From the cell containing the given text, extract its center point as (X, Y) coordinate. 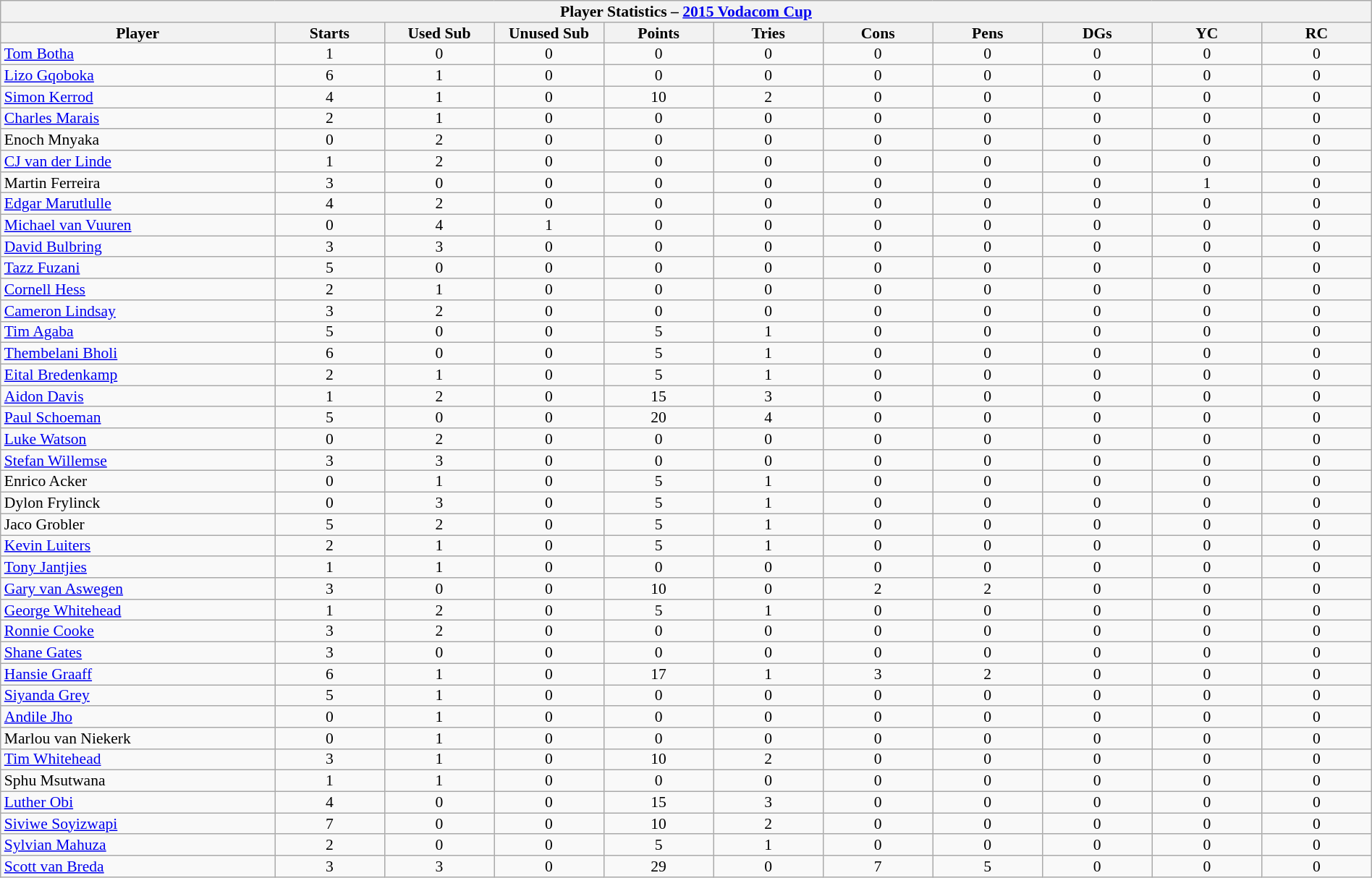
Tries (768, 33)
Hansie Graaff (137, 674)
Michael van Vuuren (137, 226)
David Bulbring (137, 247)
Player Statistics – 2015 Vodacom Cup (686, 12)
Tim Whitehead (137, 760)
Tim Agaba (137, 332)
Luke Watson (137, 439)
Siyanda Grey (137, 696)
Martin Ferreira (137, 183)
Points (659, 33)
Ronnie Cooke (137, 631)
Eital Bredenkamp (137, 375)
Pens (988, 33)
Sphu Msutwana (137, 781)
Cons (878, 33)
Edgar Marutlulle (137, 204)
YC (1207, 33)
Tazz Fuzani (137, 268)
20 (659, 418)
Aidon Davis (137, 396)
Unused Sub (549, 33)
17 (659, 674)
George Whitehead (137, 610)
Cornell Hess (137, 289)
Thembelani Bholi (137, 354)
Andile Jho (137, 717)
Kevin Luiters (137, 546)
29 (659, 866)
Player (137, 33)
Used Sub (439, 33)
Siviwe Soyizwapi (137, 824)
Simon Kerrod (137, 97)
Gary van Aswegen (137, 589)
Cameron Lindsay (137, 311)
Paul Schoeman (137, 418)
Sylvian Mahuza (137, 845)
Jaco Grobler (137, 524)
Marlou van Niekerk (137, 738)
RC (1317, 33)
Charles Marais (137, 119)
DGs (1097, 33)
Lizo Gqoboka (137, 76)
CJ van der Linde (137, 161)
Tom Botha (137, 54)
Enrico Acker (137, 482)
Tony Jantjies (137, 568)
Enoch Mnyaka (137, 140)
Luther Obi (137, 803)
Stefan Willemse (137, 461)
Shane Gates (137, 653)
Scott van Breda (137, 866)
Starts (330, 33)
Dylon Frylinck (137, 503)
